Provide the [X, Y] coordinate of the cell's center where the given text is located.  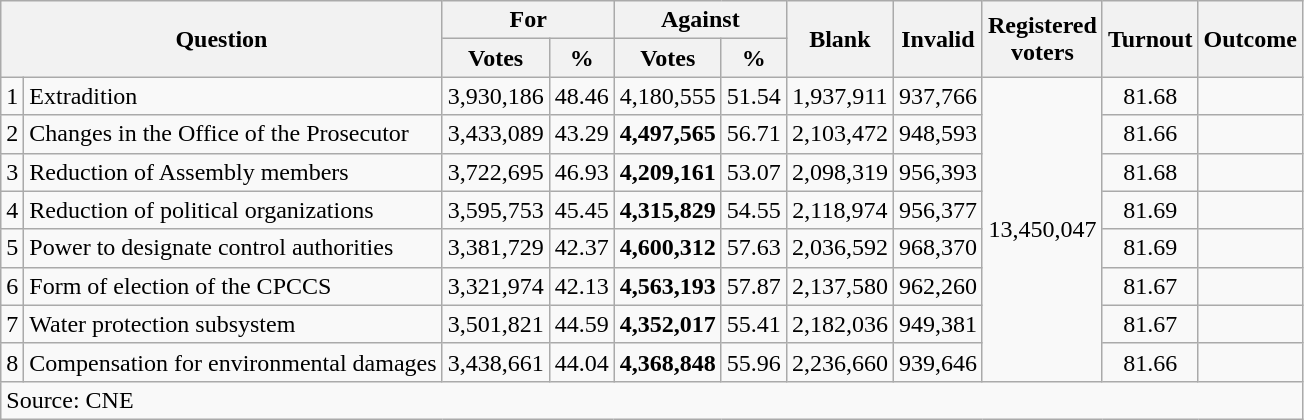
2,098,319 [840, 172]
55.96 [754, 362]
2,182,036 [840, 324]
44.59 [582, 324]
42.13 [582, 286]
46.93 [582, 172]
956,393 [938, 172]
948,593 [938, 134]
Changes in the Office of the Prosecutor [233, 134]
4,209,161 [668, 172]
Extradition [233, 96]
57.63 [754, 248]
4 [12, 210]
Registeredvoters [1042, 39]
937,766 [938, 96]
Power to designate control authorities [233, 248]
7 [12, 324]
2,137,580 [840, 286]
2,236,660 [840, 362]
962,260 [938, 286]
45.45 [582, 210]
968,370 [938, 248]
Outcome [1250, 39]
4,315,829 [668, 210]
939,646 [938, 362]
949,381 [938, 324]
4,368,848 [668, 362]
2 [12, 134]
Water protection subsystem [233, 324]
42.37 [582, 248]
4,180,555 [668, 96]
13,450,047 [1042, 229]
4,352,017 [668, 324]
3,930,186 [496, 96]
Blank [840, 39]
3,433,089 [496, 134]
Reduction of political organizations [233, 210]
2,036,592 [840, 248]
956,377 [938, 210]
53.07 [754, 172]
2,103,472 [840, 134]
For [528, 20]
Compensation for environmental damages [233, 362]
Turnout [1150, 39]
Against [700, 20]
3,321,974 [496, 286]
2,118,974 [840, 210]
Source: CNE [652, 400]
54.55 [754, 210]
8 [12, 362]
4,497,565 [668, 134]
4,563,193 [668, 286]
Invalid [938, 39]
48.46 [582, 96]
6 [12, 286]
3 [12, 172]
1,937,911 [840, 96]
3,595,753 [496, 210]
56.71 [754, 134]
57.87 [754, 286]
3,501,821 [496, 324]
1 [12, 96]
55.41 [754, 324]
51.54 [754, 96]
Form of election of the CPCCS [233, 286]
5 [12, 248]
Question [222, 39]
3,438,661 [496, 362]
43.29 [582, 134]
4,600,312 [668, 248]
3,381,729 [496, 248]
44.04 [582, 362]
3,722,695 [496, 172]
Reduction of Assembly members [233, 172]
